For the text-containing cell, return its midpoint in (x, y) coordinate format. 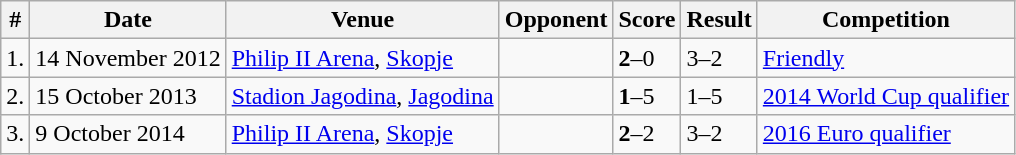
14 November 2012 (128, 58)
Date (128, 20)
Score (647, 20)
Competition (886, 20)
Stadion Jagodina, Jagodina (362, 96)
2016 Euro qualifier (886, 134)
2. (16, 96)
1. (16, 58)
15 October 2013 (128, 96)
9 October 2014 (128, 134)
3. (16, 134)
Result (719, 20)
Friendly (886, 58)
2–0 (647, 58)
# (16, 20)
2014 World Cup qualifier (886, 96)
2–2 (647, 134)
Opponent (556, 20)
Venue (362, 20)
